Output the [x, y] coordinate of the center of the cell containing the given text.  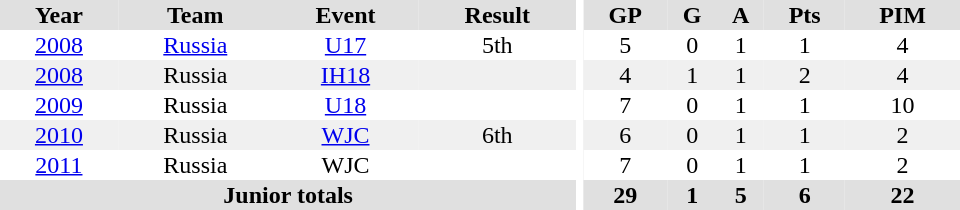
IH18 [346, 75]
U18 [346, 105]
Year [59, 15]
10 [902, 105]
2010 [59, 135]
Junior totals [288, 195]
6th [497, 135]
A [740, 15]
5th [497, 45]
22 [902, 195]
29 [625, 195]
U17 [346, 45]
Result [497, 15]
2011 [59, 165]
Pts [804, 15]
2009 [59, 105]
Team [196, 15]
PIM [902, 15]
GP [625, 15]
G [692, 15]
Event [346, 15]
